For the text-containing cell, return its midpoint in [X, Y] coordinate format. 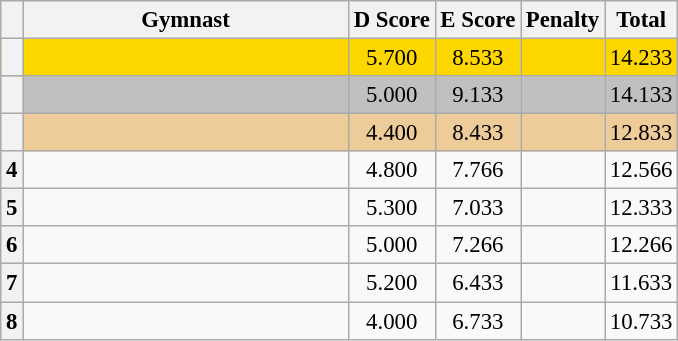
7.266 [478, 245]
5.300 [392, 208]
12.566 [642, 170]
12.833 [642, 133]
5 [12, 208]
E Score [478, 20]
4.400 [392, 133]
6 [12, 245]
4.000 [392, 321]
4 [12, 170]
Total [642, 20]
14.233 [642, 58]
8.433 [478, 133]
5.700 [392, 58]
8 [12, 321]
9.133 [478, 95]
Penalty [563, 20]
4.800 [392, 170]
6.733 [478, 321]
10.733 [642, 321]
11.633 [642, 283]
14.133 [642, 95]
6.433 [478, 283]
12.266 [642, 245]
7 [12, 283]
7.033 [478, 208]
D Score [392, 20]
Gymnast [186, 20]
12.333 [642, 208]
5.200 [392, 283]
8.533 [478, 58]
7.766 [478, 170]
